Return the (X, Y) coordinate for the center point of the cell that contains the specified text.  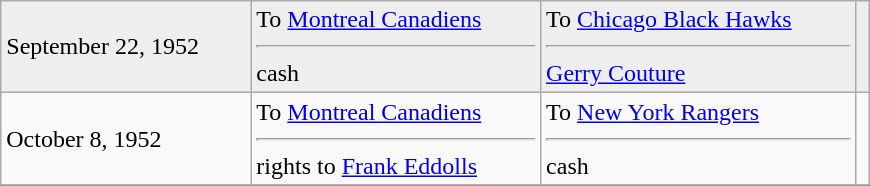
October 8, 1952 (126, 139)
To Chicago Black HawksGerry Couture (698, 47)
To New York Rangerscash (698, 139)
September 22, 1952 (126, 47)
To Montreal Canadiensrights to Frank Eddolls (396, 139)
To Montreal Canadienscash (396, 47)
